Scan for the cell matching the given text and deliver its [X, Y] coordinate at center. 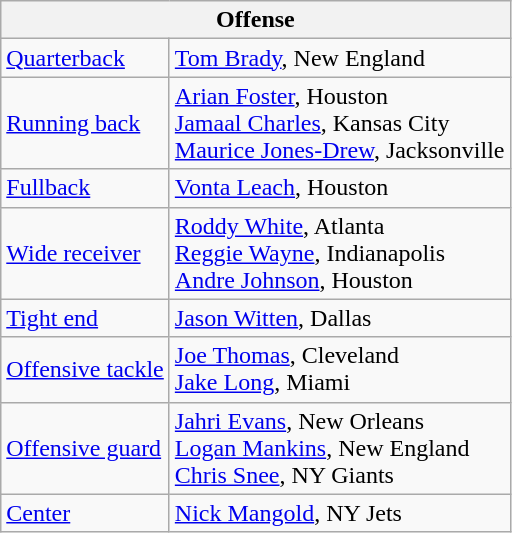
Center [86, 513]
Joe Thomas, ClevelandJake Long, Miami [340, 370]
Offensive guard [86, 448]
Tom Brady, New England [340, 58]
Wide receiver [86, 253]
Vonta Leach, Houston [340, 188]
Nick Mangold, NY Jets [340, 513]
Offensive tackle [86, 370]
Arian Foster, HoustonJamaal Charles, Kansas CityMaurice Jones-Drew, Jacksonville [340, 123]
Running back [86, 123]
Jason Witten, Dallas [340, 318]
Jahri Evans, New OrleansLogan Mankins, New EnglandChris Snee, NY Giants [340, 448]
Roddy White, AtlantaReggie Wayne, IndianapolisAndre Johnson, Houston [340, 253]
Fullback [86, 188]
Offense [256, 20]
Tight end [86, 318]
Quarterback [86, 58]
